Determine the (X, Y) coordinate at the center of the cell enclosing the given text.  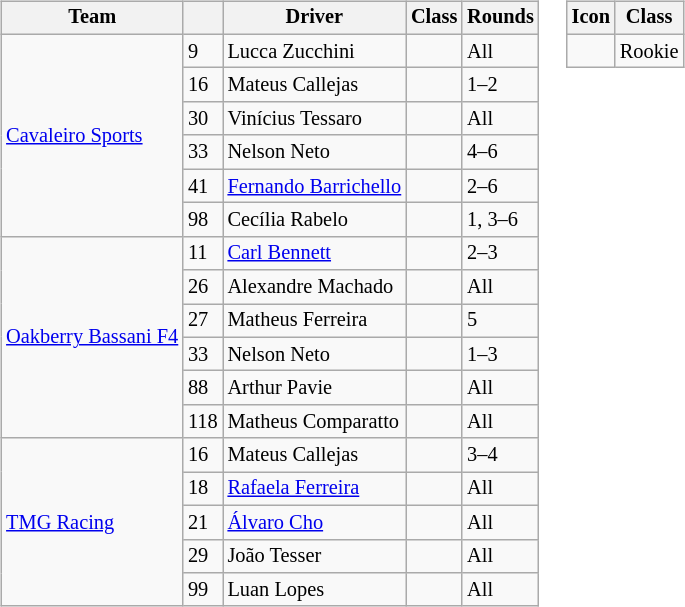
Oakberry Bassani F4 (92, 337)
5 (500, 321)
1–2 (500, 85)
18 (202, 489)
30 (202, 119)
Matheus Ferreira (314, 321)
TMG Racing (92, 522)
26 (202, 287)
9 (202, 51)
Cavaleiro Sports (92, 135)
4–6 (500, 152)
Matheus Comparatto (314, 422)
1, 3–6 (500, 220)
98 (202, 220)
88 (202, 388)
Vinícius Tessaro (314, 119)
Icon (591, 18)
Cecília Rabelo (314, 220)
João Tesser (314, 556)
Alexandre Machado (314, 287)
3–4 (500, 455)
Team (92, 18)
2–3 (500, 253)
Rounds (500, 18)
Fernando Barrichello (314, 186)
Carl Bennett (314, 253)
Arthur Pavie (314, 388)
Rookie (650, 51)
11 (202, 253)
118 (202, 422)
27 (202, 321)
1–3 (500, 354)
Driver (314, 18)
29 (202, 556)
Lucca Zucchini (314, 51)
Luan Lopes (314, 590)
41 (202, 186)
21 (202, 522)
Rafaela Ferreira (314, 489)
99 (202, 590)
Álvaro Cho (314, 522)
2–6 (500, 186)
